Locate the cell with the specified text and output its (x, y) center coordinate. 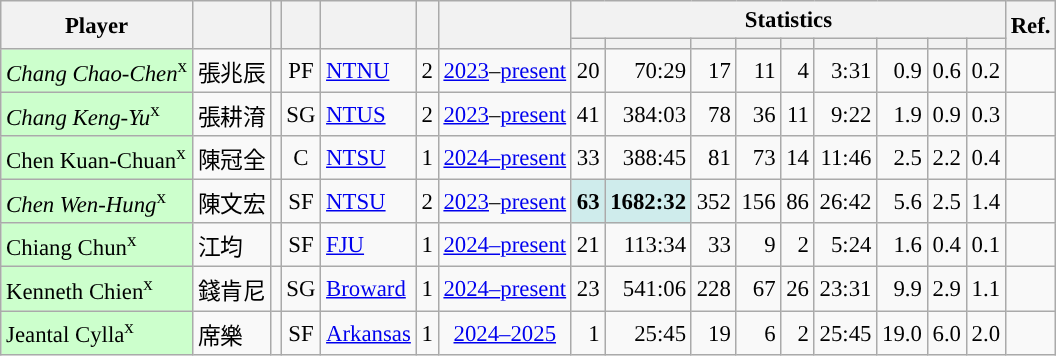
2.2 (946, 158)
70:29 (648, 71)
41 (588, 115)
2.9 (946, 289)
156 (758, 202)
4 (798, 71)
9.9 (902, 289)
14 (798, 158)
0.6 (946, 71)
21 (588, 246)
11:46 (846, 158)
5:24 (846, 246)
67 (758, 289)
3:31 (846, 71)
Statistics (788, 20)
73 (758, 158)
Chiang Chunx (97, 246)
86 (798, 202)
Arkansas (368, 333)
C (301, 158)
1.6 (902, 246)
1.4 (986, 202)
Chen Wen-Hungx (97, 202)
541:06 (648, 289)
Jeantal Cyllax (97, 333)
228 (714, 289)
23 (588, 289)
19 (714, 333)
陳文宏 (231, 202)
5.6 (902, 202)
陳冠全 (231, 158)
0.3 (986, 115)
26:42 (846, 202)
0.1 (986, 246)
113:34 (648, 246)
Ref. (1030, 25)
2024–2025 (504, 333)
Chang Keng-Yux (97, 115)
0.2 (986, 71)
26 (798, 289)
19.0 (902, 333)
江均 (231, 246)
17 (714, 71)
FJU (368, 246)
20 (588, 71)
78 (714, 115)
63 (588, 202)
Broward (368, 289)
Kenneth Chienx (97, 289)
6.0 (946, 333)
352 (714, 202)
1.1 (986, 289)
81 (714, 158)
NTNU (368, 71)
張兆辰 (231, 71)
Chang Chao-Chenx (97, 71)
36 (758, 115)
384:03 (648, 115)
1.9 (902, 115)
PF (301, 71)
錢肯尼 (231, 289)
Chen Kuan-Chuanx (97, 158)
席樂 (231, 333)
23:31 (846, 289)
Player (97, 25)
2.0 (986, 333)
6 (758, 333)
1682:32 (648, 202)
NTUS (368, 115)
張耕淯 (231, 115)
388:45 (648, 158)
9:22 (846, 115)
9 (758, 246)
